For the text-containing cell, return its midpoint in (x, y) coordinate format. 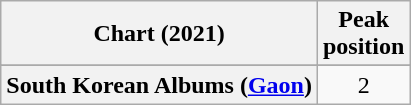
2 (363, 85)
Peakposition (363, 34)
South Korean Albums (Gaon) (160, 85)
Chart (2021) (160, 34)
